Capture the cell that displays the provided text and extract its (X, Y) central coordinate. 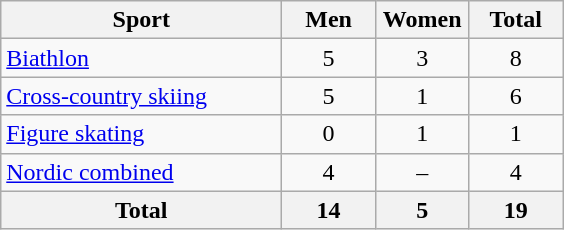
Sport (142, 20)
Biathlon (142, 58)
Cross-country skiing (142, 96)
Women (422, 20)
14 (329, 210)
8 (516, 58)
0 (329, 134)
19 (516, 210)
3 (422, 58)
6 (516, 96)
Figure skating (142, 134)
– (422, 172)
Nordic combined (142, 172)
Men (329, 20)
